Output the (X, Y) coordinate of the center of the cell containing the given text.  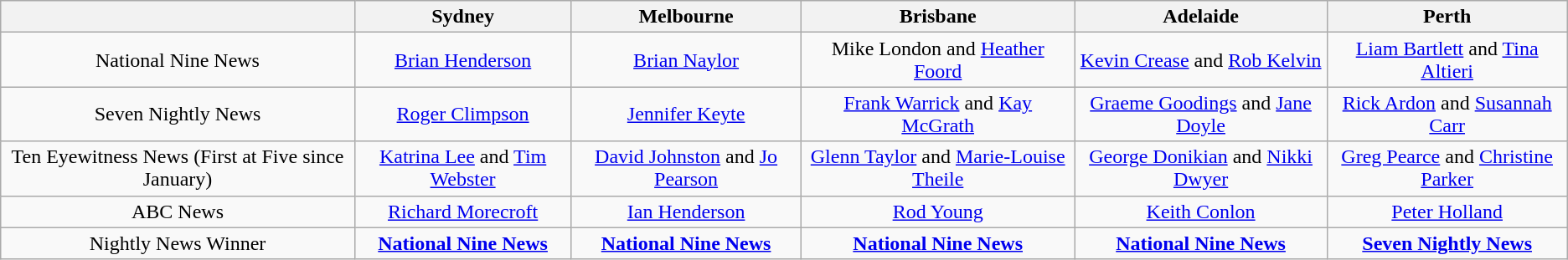
Glenn Taylor and Marie-Louise Theile (938, 169)
Graeme Goodings and Jane Doyle (1201, 114)
Mike London and Heather Foord (938, 60)
Melbourne (686, 17)
Frank Warrick and Kay McGrath (938, 114)
Richard Morecroft (462, 212)
Adelaide (1201, 17)
George Donikian and Nikki Dwyer (1201, 169)
Brian Naylor (686, 60)
Brian Henderson (462, 60)
Liam Bartlett and Tina Altieri (1447, 60)
Nightly News Winner (178, 243)
David Johnston and Jo Pearson (686, 169)
Rick Ardon and Susannah Carr (1447, 114)
Brisbane (938, 17)
Ian Henderson (686, 212)
Perth (1447, 17)
Sydney (462, 17)
Keith Conlon (1201, 212)
Kevin Crease and Rob Kelvin (1201, 60)
Roger Climpson (462, 114)
Katrina Lee and Tim Webster (462, 169)
Greg Pearce and Christine Parker (1447, 169)
Peter Holland (1447, 212)
Ten Eyewitness News (First at Five since January) (178, 169)
Rod Young (938, 212)
ABC News (178, 212)
Jennifer Keyte (686, 114)
